Detect which cell encompasses the target text, then output its [x, y] center coordinate. 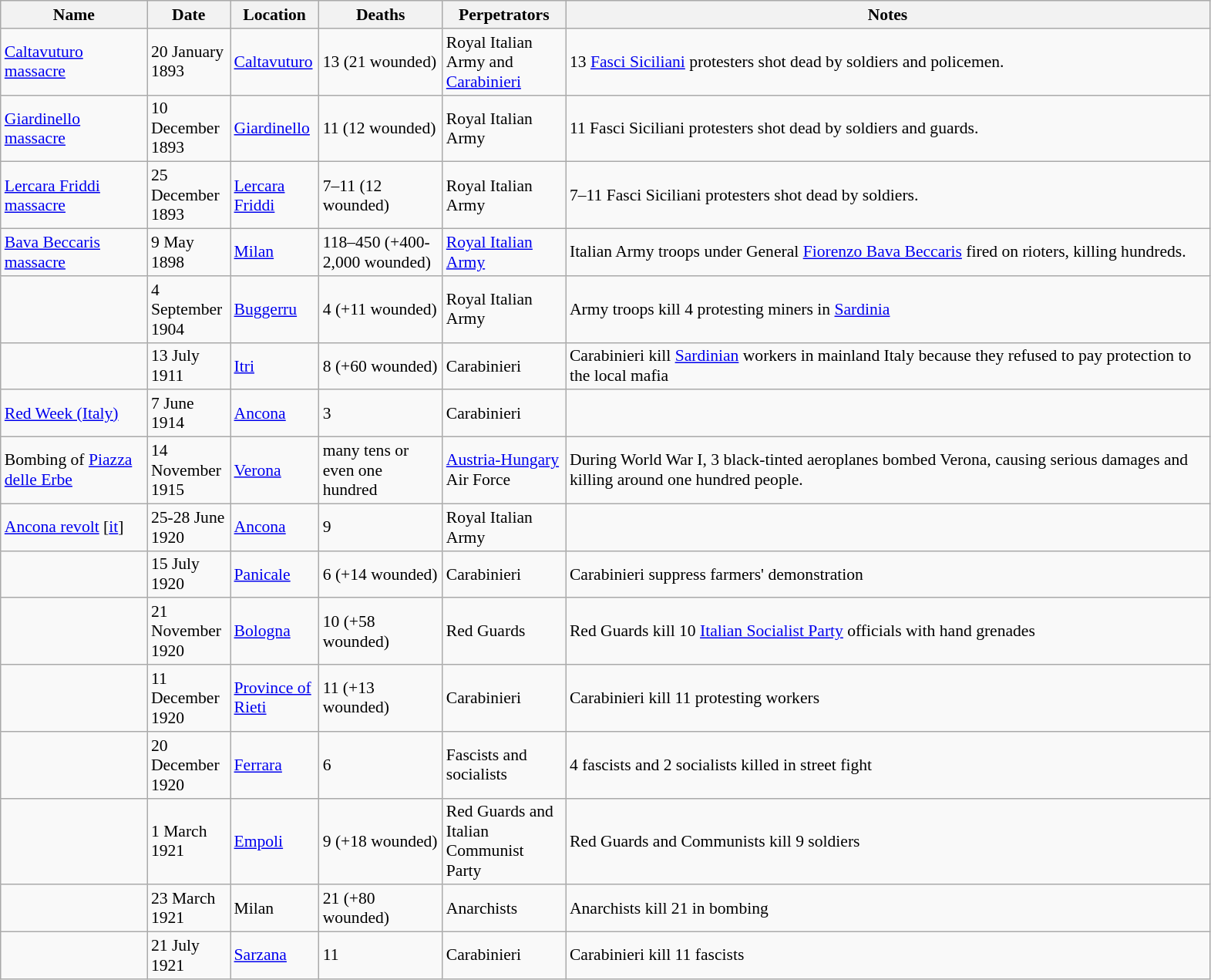
many tens or even one hundred [381, 470]
Carabinieri suppress farmers' demonstration [888, 574]
25-28 June 1920 [189, 527]
21 November 1920 [189, 632]
6 (+14 wounded) [381, 574]
9 [381, 527]
Panicale [274, 574]
Red Guards and Italian Communist Party [504, 841]
During World War I, 3 black-tinted aeroplanes bombed Verona, causing serious damages and killing around one hundred people. [888, 470]
Sarzana [274, 956]
Red Week (Italy) [74, 413]
Buggerru [274, 310]
Itri [274, 365]
Italian Army troops under General Fiorenzo Bava Beccaris fired on rioters, killing hundreds. [888, 253]
23 March 1921 [189, 908]
Caltavuturo [274, 62]
9 (+18 wounded) [381, 841]
Bava Beccaris massacre [74, 253]
1 March 1921 [189, 841]
Red Guards and Communists kill 9 soldiers [888, 841]
Bombing of Piazza delle Erbe [74, 470]
9 May 1898 [189, 253]
25 December 1893 [189, 196]
118–450 (+400-2,000 wounded) [381, 253]
Carabinieri kill Sardinian workers in mainland Italy because they refused to pay protection to the local mafia [888, 365]
7–11 (12 wounded) [381, 196]
Carabinieri kill 11 protesting workers [888, 699]
Red Guards [504, 632]
Lercara Friddi [274, 196]
Date [189, 15]
Bologna [274, 632]
11 (+13 wounded) [381, 699]
Empoli [274, 841]
Carabinieri kill 11 fascists [888, 956]
4 fascists and 2 socialists killed in street fight [888, 765]
21 July 1921 [189, 956]
Perpetrators [504, 15]
Anarchists kill 21 in bombing [888, 908]
Province of Rieti [274, 699]
13 Fasci Siciliani protesters shot dead by soldiers and policemen. [888, 62]
Ancona revolt [it] [74, 527]
14 November 1915 [189, 470]
13 July 1911 [189, 365]
Name [74, 15]
10 (+58 wounded) [381, 632]
Army troops kill 4 protesting miners in Sardinia [888, 310]
3 [381, 413]
Location [274, 15]
Giardinello [274, 128]
4 September 1904 [189, 310]
Ferrara [274, 765]
11 December 1920 [189, 699]
20 January 1893 [189, 62]
11 (12 wounded) [381, 128]
Austria-Hungary Air Force [504, 470]
Red Guards kill 10 Italian Socialist Party officials with hand grenades [888, 632]
11 [381, 956]
Royal Italian Army and Carabinieri [504, 62]
4 (+11 wounded) [381, 310]
15 July 1920 [189, 574]
13 (21 wounded) [381, 62]
Verona [274, 470]
8 (+60 wounded) [381, 365]
Deaths [381, 15]
Anarchists [504, 908]
Caltavuturo massacre [74, 62]
10 December 1893 [189, 128]
11 Fasci Siciliani protesters shot dead by soldiers and guards. [888, 128]
Fascists and socialists [504, 765]
Notes [888, 15]
Lercara Friddi massacre [74, 196]
21 (+80 wounded) [381, 908]
7–11 Fasci Siciliani protesters shot dead by soldiers. [888, 196]
20 December 1920 [189, 765]
6 [381, 765]
7 June 1914 [189, 413]
Giardinello massacre [74, 128]
